From the cell containing the given text, extract its center point as (X, Y) coordinate. 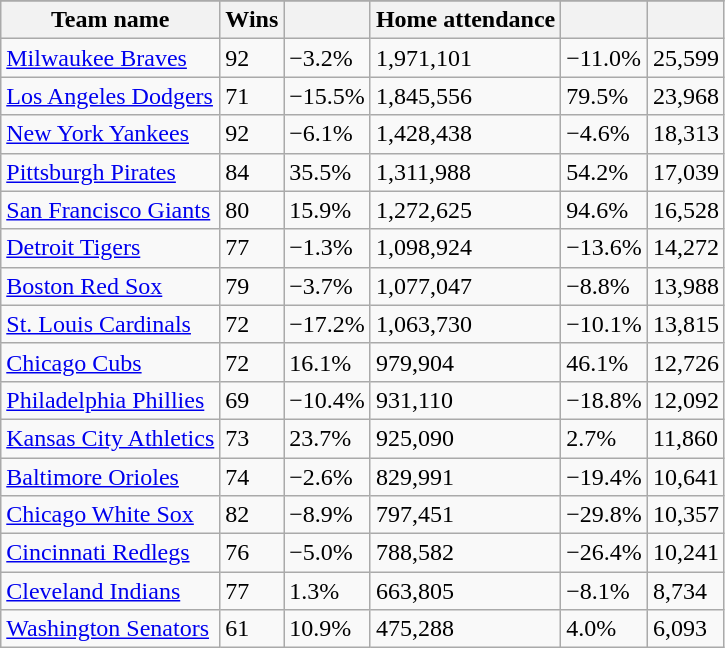
−29.8% (604, 515)
931,110 (465, 400)
−1.3% (328, 248)
1.3% (328, 591)
10.9% (328, 629)
80 (252, 210)
18,313 (686, 134)
13,988 (686, 286)
Washington Senators (110, 629)
New York Yankees (110, 134)
4.0% (604, 629)
94.6% (604, 210)
1,098,924 (465, 248)
12,726 (686, 362)
16.1% (328, 362)
10,241 (686, 553)
Home attendance (465, 20)
Cleveland Indians (110, 591)
475,288 (465, 629)
10,357 (686, 515)
−2.6% (328, 477)
−8.8% (604, 286)
925,090 (465, 438)
−11.0% (604, 58)
76 (252, 553)
2.7% (604, 438)
12,092 (686, 400)
788,582 (465, 553)
Cincinnati Redlegs (110, 553)
1,428,438 (465, 134)
46.1% (604, 362)
74 (252, 477)
79.5% (604, 96)
Los Angeles Dodgers (110, 96)
8,734 (686, 591)
Philadelphia Phillies (110, 400)
1,311,988 (465, 172)
16,528 (686, 210)
−4.6% (604, 134)
Kansas City Athletics (110, 438)
79 (252, 286)
23.7% (328, 438)
71 (252, 96)
Chicago Cubs (110, 362)
−10.1% (604, 324)
73 (252, 438)
797,451 (465, 515)
−3.7% (328, 286)
23,968 (686, 96)
54.2% (604, 172)
−5.0% (328, 553)
Boston Red Sox (110, 286)
17,039 (686, 172)
−8.1% (604, 591)
Milwaukee Braves (110, 58)
−17.2% (328, 324)
1,063,730 (465, 324)
82 (252, 515)
−15.5% (328, 96)
84 (252, 172)
14,272 (686, 248)
663,805 (465, 591)
−26.4% (604, 553)
61 (252, 629)
St. Louis Cardinals (110, 324)
Detroit Tigers (110, 248)
Wins (252, 20)
−8.9% (328, 515)
1,272,625 (465, 210)
25,599 (686, 58)
69 (252, 400)
Team name (110, 20)
1,971,101 (465, 58)
13,815 (686, 324)
Chicago White Sox (110, 515)
−18.8% (604, 400)
11,860 (686, 438)
San Francisco Giants (110, 210)
Baltimore Orioles (110, 477)
1,077,047 (465, 286)
−19.4% (604, 477)
979,904 (465, 362)
−6.1% (328, 134)
829,991 (465, 477)
−3.2% (328, 58)
6,093 (686, 629)
−10.4% (328, 400)
−13.6% (604, 248)
15.9% (328, 210)
Pittsburgh Pirates (110, 172)
1,845,556 (465, 96)
10,641 (686, 477)
35.5% (328, 172)
